From the cell containing the given text, extract its center point as (X, Y) coordinate. 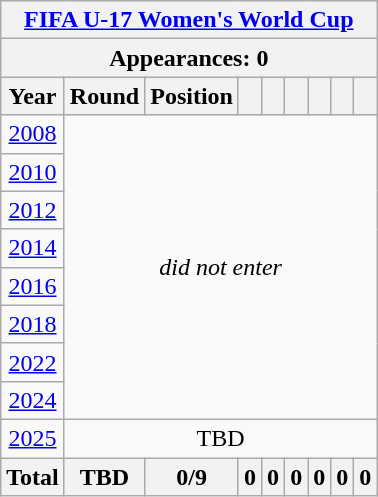
0/9 (192, 477)
2014 (33, 248)
FIFA U-17 Women's World Cup (189, 20)
2022 (33, 362)
2016 (33, 286)
2010 (33, 172)
2008 (33, 134)
2018 (33, 324)
2025 (33, 438)
Total (33, 477)
Round (104, 96)
2012 (33, 210)
Appearances: 0 (189, 58)
did not enter (220, 267)
2024 (33, 400)
Year (33, 96)
Position (192, 96)
